Determine the [x, y] coordinate at the center of the cell enclosing the given text.  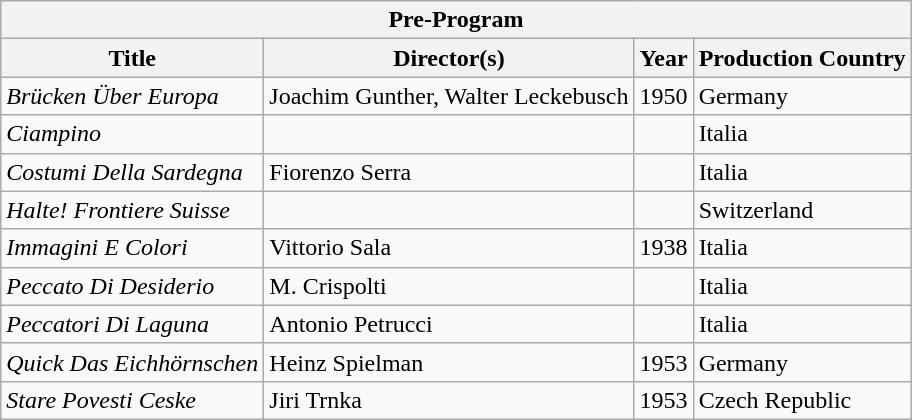
Title [132, 58]
Quick Das Eichhörnschen [132, 362]
Production Country [802, 58]
Czech Republic [802, 400]
Costumi Della Sardegna [132, 172]
Heinz Spielman [449, 362]
Ciampino [132, 134]
Peccatori Di Laguna [132, 324]
Fiorenzo Serra [449, 172]
Year [664, 58]
Stare Povesti Ceske [132, 400]
1950 [664, 96]
Joachim Gunther, Walter Leckebusch [449, 96]
Jiri Trnka [449, 400]
Switzerland [802, 210]
M. Crispolti [449, 286]
Brücken Über Europa [132, 96]
Peccato Di Desiderio [132, 286]
Pre-Program [456, 20]
Director(s) [449, 58]
Halte! Frontiere Suisse [132, 210]
1938 [664, 248]
Antonio Petrucci [449, 324]
Vittorio Sala [449, 248]
Immagini E Colori [132, 248]
